Detect which cell encompasses the target text, then output its [x, y] center coordinate. 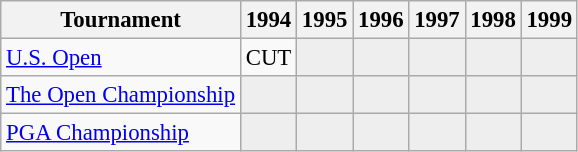
1994 [268, 20]
PGA Championship [121, 133]
1999 [549, 20]
Tournament [121, 20]
CUT [268, 58]
1996 [381, 20]
The Open Championship [121, 95]
1998 [493, 20]
1997 [437, 20]
U.S. Open [121, 58]
1995 [325, 20]
